Output the (X, Y) coordinate of the center of the cell containing the given text.  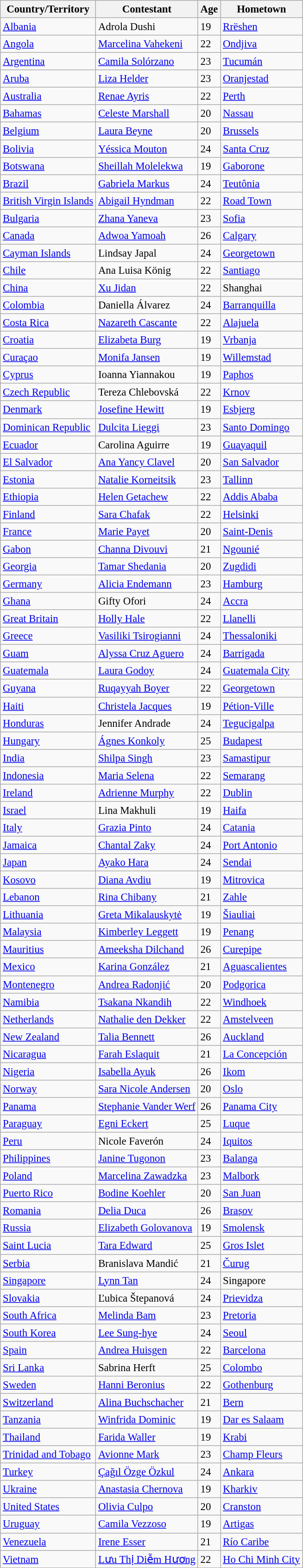
Ghana (48, 601)
Jennifer Andrade (147, 723)
Elizabeta Burg (147, 340)
Tsakana Nkandih (147, 1002)
Krabi (261, 1437)
Helen Getachew (147, 497)
Barrigada (261, 654)
Chile (48, 271)
Germany (48, 584)
Rina Chibany (147, 897)
Talia Bennett (147, 1037)
Greta Mikalauskytė (147, 915)
Santo Domingo (261, 427)
Ayako Hara (147, 863)
Curepipe (261, 950)
Zahle (261, 897)
Rrëshen (261, 27)
Windhoek (261, 1002)
United States (48, 1507)
Bahamas (48, 113)
Lynn Tan (147, 1280)
Israel (48, 810)
Penang (261, 932)
Cyprus (48, 375)
Farah Eslaquit (147, 1054)
Avionne Mark (147, 1455)
Sri Lanka (48, 1367)
Panama City (261, 1106)
Estonia (48, 479)
Vrbanja (261, 340)
Dulcita Lieggi (147, 427)
Šiauliai (261, 915)
Colombia (48, 305)
Olivia Culpo (147, 1507)
Romania (48, 1211)
Guatemala (48, 671)
Ruqayyah Boyer (147, 688)
Ondjiva (261, 44)
Thailand (48, 1437)
Catania (261, 828)
Santiago (261, 271)
Australia (48, 96)
Georgia (48, 567)
Lebanon (48, 897)
South Africa (48, 1315)
Contestant (147, 9)
Adwoa Yamoah (147, 236)
Sofia (261, 218)
Oranjestad (261, 79)
Anastasia Chernova (147, 1489)
Belgium (48, 131)
British Virgin Islands (48, 201)
Ho Chi Minh City (261, 1559)
Isabella Ayuk (147, 1071)
Costa Rica (48, 323)
Peru (48, 1141)
Sendai (261, 863)
Gifty Ofori (147, 601)
Alina Buchschacher (147, 1402)
Nigeria (48, 1071)
Japan (48, 863)
Saint-Denis (261, 532)
Guyana (48, 688)
Budapest (261, 741)
Helsinki (261, 514)
Krnov (261, 392)
Botswana (48, 166)
Maria Selena (147, 775)
Adrienne Murphy (147, 793)
Calgary (261, 236)
Nassau (261, 113)
Philippines (48, 1159)
Gaborone (261, 166)
Croatia (48, 340)
Balanga (261, 1159)
Carolina Aguirre (147, 445)
Lithuania (48, 915)
Diana Avdiu (147, 880)
Oslo (261, 1089)
Yéssica Mouton (147, 149)
El Salvador (48, 462)
Sweden (48, 1385)
Zugdidi (261, 567)
Port Antonio (261, 845)
New Zealand (48, 1037)
Dublin (261, 793)
Lina Makhuli (147, 810)
Tereza Chlebovská (147, 392)
Brussels (261, 131)
Xu Jidan (147, 288)
Dominican Republic (48, 427)
Prievidza (261, 1298)
Hanni Beronius (147, 1385)
Marcelina Zawadzka (147, 1176)
Janine Tugonon (147, 1159)
Sara Chafak (147, 514)
La Concepción (261, 1054)
China (48, 288)
Brașov (261, 1211)
Slovakia (48, 1298)
Daniella Álvarez (147, 305)
Holly Hale (147, 619)
Namibia (48, 1002)
Haifa (261, 810)
Road Town (261, 201)
Nicaragua (48, 1054)
Cranston (261, 1507)
Malbork (261, 1176)
Jamaica (48, 845)
Ukraine (48, 1489)
Río Caribe (261, 1542)
Ioanna Yiannakou (147, 375)
South Korea (48, 1333)
Mexico (48, 967)
Gros Islet (261, 1246)
Netherlands (48, 1019)
San Juan (261, 1193)
Guayaquil (261, 445)
Finland (48, 514)
Natalie Korneitsik (147, 479)
Elizabeth Golovanova (147, 1228)
Auckland (261, 1037)
Delia Duca (147, 1211)
Hungary (48, 741)
Zhana Yaneva (147, 218)
Abigail Hyndman (147, 201)
Panama (48, 1106)
Farida Waller (147, 1437)
Grazia Pinto (147, 828)
Colombo (261, 1367)
Karina González (147, 967)
Branislava Mandić (147, 1263)
Malaysia (48, 932)
Alyssa Cruz Aguero (147, 654)
Bern (261, 1402)
Renae Ayris (147, 96)
Ana Luisa König (147, 271)
Winfrida Dominic (147, 1420)
Stephanie Vander Werf (147, 1106)
Pétion-Ville (261, 706)
Addis Ababa (261, 497)
Marcelina Vahekeni (147, 44)
Bodine Koehler (147, 1193)
Ireland (48, 793)
Hometown (261, 9)
Norway (48, 1089)
Curaçao (48, 358)
Kimberley Leggett (147, 932)
Spain (48, 1350)
Lee Sung-hye (147, 1333)
Podgorica (261, 984)
Puerto Rico (48, 1193)
Barranquilla (261, 305)
Poland (48, 1176)
Mauritius (48, 950)
Lưu Thị Diễm Hương (147, 1559)
Nathalie den Dekker (147, 1019)
Tanzania (48, 1420)
Ethiopia (48, 497)
Italy (48, 828)
Willemstad (261, 358)
Nazareth Cascante (147, 323)
Venezuela (48, 1542)
Accra (261, 601)
Liza Helder (147, 79)
Russia (48, 1228)
Kharkiv (261, 1489)
Esbjerg (261, 410)
India (48, 758)
Kosovo (48, 880)
Andrea Radonjić (147, 984)
Brazil (48, 183)
Semarang (261, 775)
Greece (48, 636)
Iquitos (261, 1141)
Trinidad and Tobago (48, 1455)
Ikom (261, 1071)
Marie Payet (147, 532)
Angola (48, 44)
Champ Fleurs (261, 1455)
Tegucigalpa (261, 723)
Tara Edward (147, 1246)
Ágnes Konkoly (147, 741)
Llanelli (261, 619)
Paraguay (48, 1124)
Samastipur (261, 758)
Alicia Endemann (147, 584)
Guam (48, 654)
Paphos (261, 375)
Luque (261, 1124)
Czech Republic (48, 392)
Camila Vezzoso (147, 1524)
Artigas (261, 1524)
Saint Lucia (48, 1246)
Tucumán (261, 62)
Ecuador (48, 445)
Uruguay (48, 1524)
Country/Territory (48, 9)
Irene Esser (147, 1542)
Egni Eckert (147, 1124)
Çağıl Özge Özkul (147, 1472)
Chantal Zaky (147, 845)
Adrola Dushi (147, 27)
Bolivia (48, 149)
Honduras (48, 723)
Ngounié (261, 549)
Aruba (48, 79)
Ameeksha Dilchand (147, 950)
Pretoria (261, 1315)
Canada (48, 236)
Argentina (48, 62)
Albania (48, 27)
Gothenburg (261, 1385)
Nicole Faverón (147, 1141)
Andrea Huisgen (147, 1350)
Lindsay Japal (147, 253)
Christela Jacques (147, 706)
Laura Beyne (147, 131)
Gabon (48, 549)
Vietnam (48, 1559)
Melinda Bam (147, 1315)
Teutônia (261, 183)
Dar es Salaam (261, 1420)
Guatemala City (261, 671)
Alajuela (261, 323)
Channa Divouvi (147, 549)
Ankara (261, 1472)
Vasiliki Tsirogianni (147, 636)
Turkey (48, 1472)
Perth (261, 96)
Serbia (48, 1263)
Tallinn (261, 479)
Ľubica Štepanová (147, 1298)
Laura Godoy (147, 671)
Switzerland (48, 1402)
Thessaloniki (261, 636)
Sara Nicole Andersen (147, 1089)
Ana Yancy Clavel (147, 462)
Celeste Marshall (147, 113)
Sheillah Molelekwa (147, 166)
Santa Cruz (261, 149)
Sabrina Herft (147, 1367)
Shanghai (261, 288)
San Salvador (261, 462)
Amstelveen (261, 1019)
Great Britain (48, 619)
Indonesia (48, 775)
Aguascalientes (261, 967)
Tamar Shedania (147, 567)
Age (209, 9)
Josefine Hewitt (147, 410)
Camila Solórzano (147, 62)
Bulgaria (48, 218)
Hamburg (261, 584)
France (48, 532)
Monifa Jansen (147, 358)
Montenegro (48, 984)
Gabriela Markus (147, 183)
Seoul (261, 1333)
Čurug (261, 1263)
Denmark (48, 410)
Barcelona (261, 1350)
Shilpa Singh (147, 758)
Smolensk (261, 1228)
Mitrovica (261, 880)
Cayman Islands (48, 253)
Haiti (48, 706)
